Locate the cell with the specified text and output its (x, y) center coordinate. 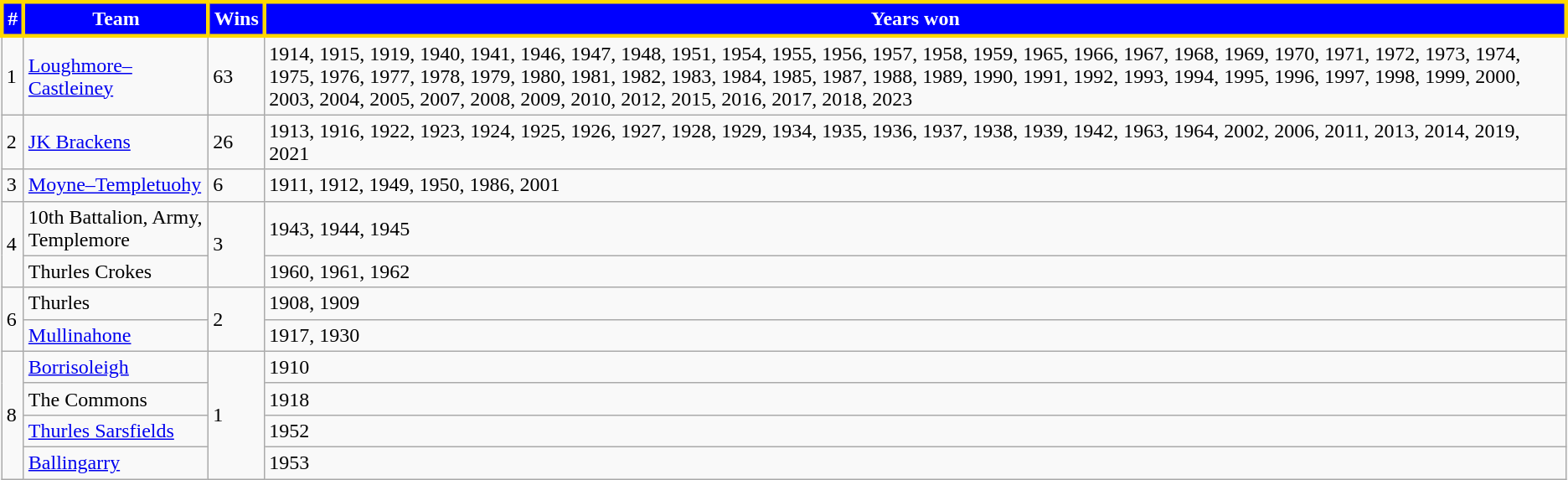
63 (236, 75)
# (13, 18)
Thurles (116, 303)
1953 (916, 462)
10th Battalion, Army, Templemore (116, 228)
Loughmore–Castleiney (116, 75)
26 (236, 142)
Years won (916, 18)
Mullinahone (116, 335)
Moyne–Templetuohy (116, 185)
4 (13, 245)
1910 (916, 367)
1917, 1930 (916, 335)
1911, 1912, 1949, 1950, 1986, 2001 (916, 185)
1960, 1961, 1962 (916, 271)
Ballingarry (116, 462)
Wins (236, 18)
Borrisoleigh (116, 367)
1908, 1909 (916, 303)
1918 (916, 399)
Team (116, 18)
The Commons (116, 399)
1952 (916, 431)
Thurles Crokes (116, 271)
1943, 1944, 1945 (916, 228)
Thurles Sarsfields (116, 431)
JK Brackens (116, 142)
8 (13, 415)
